Return the (X, Y) coordinate for the center point of the cell that contains the specified text.  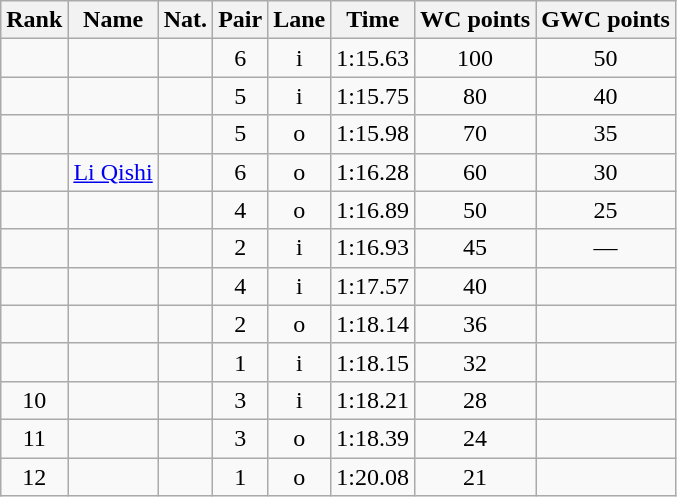
Name (113, 20)
1:15.98 (373, 134)
1:15.63 (373, 58)
1:18.39 (373, 438)
1:18.15 (373, 362)
Nat. (185, 20)
25 (606, 210)
Li Qishi (113, 172)
1:16.28 (373, 172)
1:16.89 (373, 210)
1:20.08 (373, 477)
1:18.14 (373, 324)
32 (476, 362)
70 (476, 134)
10 (34, 400)
100 (476, 58)
28 (476, 400)
45 (476, 248)
1:16.93 (373, 248)
Lane (300, 20)
60 (476, 172)
30 (606, 172)
WC points (476, 20)
11 (34, 438)
1:17.57 (373, 286)
12 (34, 477)
36 (476, 324)
1:15.75 (373, 96)
Time (373, 20)
Pair (240, 20)
1:18.21 (373, 400)
80 (476, 96)
Rank (34, 20)
GWC points (606, 20)
21 (476, 477)
35 (606, 134)
— (606, 248)
24 (476, 438)
